Pinpoint the cell where the given text exists, returning its [X, Y] midpoint coordinate. 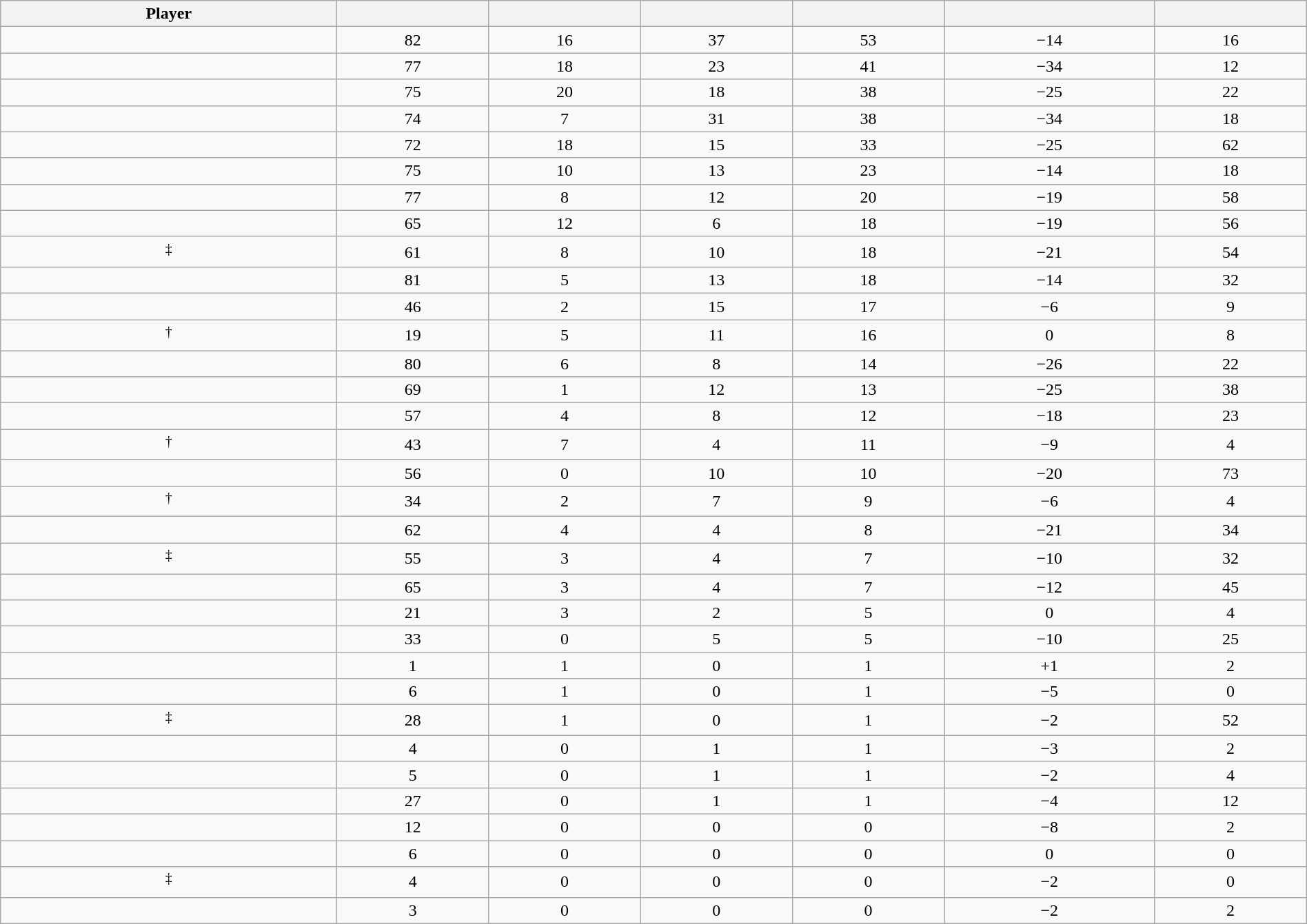
54 [1230, 252]
−12 [1049, 587]
−5 [1049, 692]
−3 [1049, 748]
81 [413, 280]
57 [413, 416]
80 [413, 364]
74 [413, 119]
41 [868, 66]
82 [413, 40]
25 [1230, 639]
21 [413, 613]
45 [1230, 587]
55 [413, 558]
61 [413, 252]
+1 [1049, 666]
52 [1230, 721]
−26 [1049, 364]
69 [413, 390]
53 [868, 40]
28 [413, 721]
72 [413, 145]
73 [1230, 473]
−18 [1049, 416]
37 [716, 40]
Player [169, 14]
46 [413, 307]
−9 [1049, 445]
−8 [1049, 828]
43 [413, 445]
17 [868, 307]
31 [716, 119]
19 [413, 335]
58 [1230, 197]
−4 [1049, 801]
27 [413, 801]
14 [868, 364]
−20 [1049, 473]
